Locate the cell with the specified text and output its (X, Y) center coordinate. 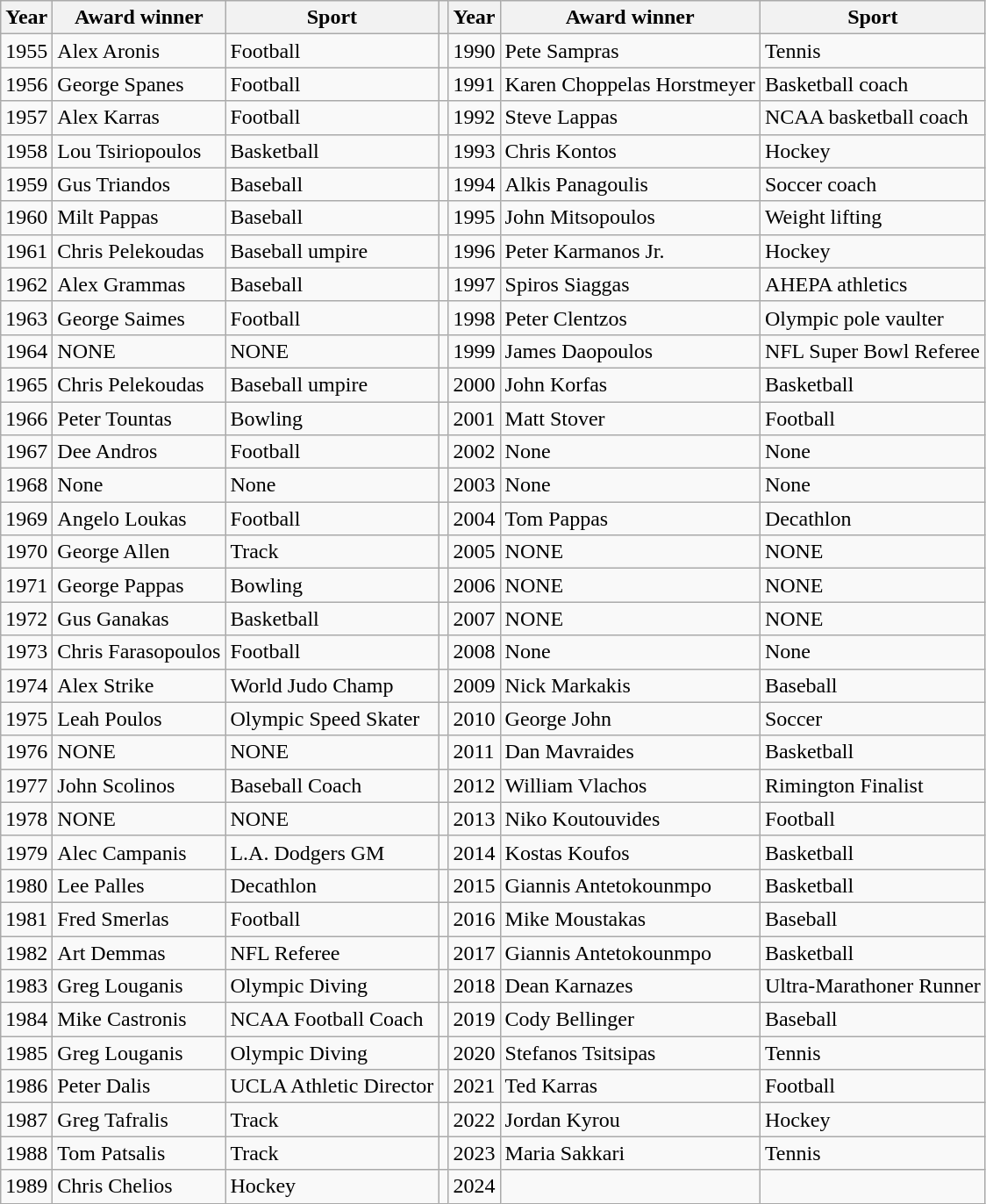
Mike Castronis (139, 1020)
Alec Campanis (139, 852)
NCAA basketball coach (872, 118)
2014 (474, 852)
1969 (26, 519)
Kostas Koufos (630, 852)
2002 (474, 452)
Lee Palles (139, 885)
Pete Sampras (630, 51)
1999 (474, 351)
Weight lifting (872, 218)
1997 (474, 284)
1985 (26, 1053)
1964 (26, 351)
Dean Karnazes (630, 986)
1970 (26, 552)
Dee Andros (139, 452)
AHEPA athletics (872, 284)
Peter Karmanos Jr. (630, 251)
2021 (474, 1086)
2017 (474, 952)
Cody Bellinger (630, 1020)
1982 (26, 952)
Ultra-Marathoner Runner (872, 986)
NFL Super Bowl Referee (872, 351)
Soccer coach (872, 184)
Ted Karras (630, 1086)
1979 (26, 852)
1991 (474, 84)
1981 (26, 919)
1990 (474, 51)
1983 (26, 986)
2003 (474, 485)
Peter Dalis (139, 1086)
NCAA Football Coach (332, 1020)
2012 (474, 785)
Olympic Speed Skater (332, 719)
Soccer (872, 719)
UCLA Athletic Director (332, 1086)
1994 (474, 184)
Karen Choppelas Horstmeyer (630, 84)
Peter Tountas (139, 419)
1958 (26, 151)
1989 (26, 1186)
1976 (26, 752)
1956 (26, 84)
2007 (474, 619)
2006 (474, 585)
2020 (474, 1053)
Alex Grammas (139, 284)
1955 (26, 51)
Art Demmas (139, 952)
Fred Smerlas (139, 919)
1977 (26, 785)
Alex Karras (139, 118)
2024 (474, 1186)
Stefanos Tsitsipas (630, 1053)
Spiros Siaggas (630, 284)
1972 (26, 619)
1998 (474, 318)
Chris Kontos (630, 151)
1966 (26, 419)
1993 (474, 151)
Jordan Kyrou (630, 1120)
Lou Tsiriopoulos (139, 151)
2016 (474, 919)
2005 (474, 552)
John Mitsopoulos (630, 218)
2004 (474, 519)
Rimington Finalist (872, 785)
1996 (474, 251)
Tom Patsalis (139, 1153)
Alex Aronis (139, 51)
James Daopoulos (630, 351)
Chris Farasopoulos (139, 652)
George John (630, 719)
Greg Tafralis (139, 1120)
Baseball Coach (332, 785)
Niko Koutouvides (630, 819)
2001 (474, 419)
2019 (474, 1020)
1995 (474, 218)
John Korfas (630, 384)
Dan Mavraides (630, 752)
2009 (474, 685)
1959 (26, 184)
George Allen (139, 552)
1992 (474, 118)
1973 (26, 652)
Gus Triandos (139, 184)
1957 (26, 118)
Gus Ganakas (139, 619)
Angelo Loukas (139, 519)
2018 (474, 986)
1962 (26, 284)
2013 (474, 819)
William Vlachos (630, 785)
2010 (474, 719)
George Saimes (139, 318)
2023 (474, 1153)
Matt Stover (630, 419)
Peter Clentzos (630, 318)
John Scolinos (139, 785)
2011 (474, 752)
Maria Sakkari (630, 1153)
Alex Strike (139, 685)
Milt Pappas (139, 218)
Chris Chelios (139, 1186)
1965 (26, 384)
Steve Lappas (630, 118)
Nick Markakis (630, 685)
Olympic pole vaulter (872, 318)
1980 (26, 885)
L.A. Dodgers GM (332, 852)
1961 (26, 251)
1984 (26, 1020)
George Spanes (139, 84)
1971 (26, 585)
1968 (26, 485)
2000 (474, 384)
Leah Poulos (139, 719)
1974 (26, 685)
1986 (26, 1086)
1967 (26, 452)
Alkis Panagoulis (630, 184)
1987 (26, 1120)
World Judo Champ (332, 685)
Tom Pappas (630, 519)
2008 (474, 652)
1975 (26, 719)
1988 (26, 1153)
NFL Referee (332, 952)
2015 (474, 885)
1978 (26, 819)
1963 (26, 318)
Basketball coach (872, 84)
George Pappas (139, 585)
1960 (26, 218)
2022 (474, 1120)
Mike Moustakas (630, 919)
